Locate the cell with the specified text and output its (X, Y) center coordinate. 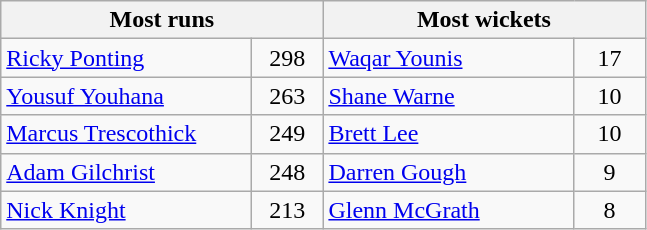
17 (610, 58)
9 (610, 172)
Brett Lee (448, 134)
Glenn McGrath (448, 210)
Shane Warne (448, 96)
Darren Gough (448, 172)
Adam Gilchrist (126, 172)
248 (288, 172)
8 (610, 210)
Marcus Trescothick (126, 134)
Most runs (162, 20)
Most wickets (484, 20)
298 (288, 58)
Ricky Ponting (126, 58)
Nick Knight (126, 210)
263 (288, 96)
249 (288, 134)
Yousuf Youhana (126, 96)
213 (288, 210)
Waqar Younis (448, 58)
